Return [X, Y] of the center of cell containing provided text 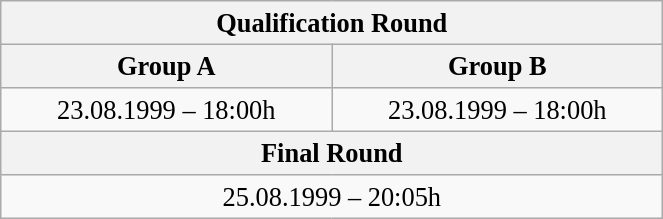
Final Round [332, 153]
Group A [166, 66]
Qualification Round [332, 22]
25.08.1999 – 20:05h [332, 197]
Group B [498, 66]
